Return [X, Y] of the center of cell containing provided text 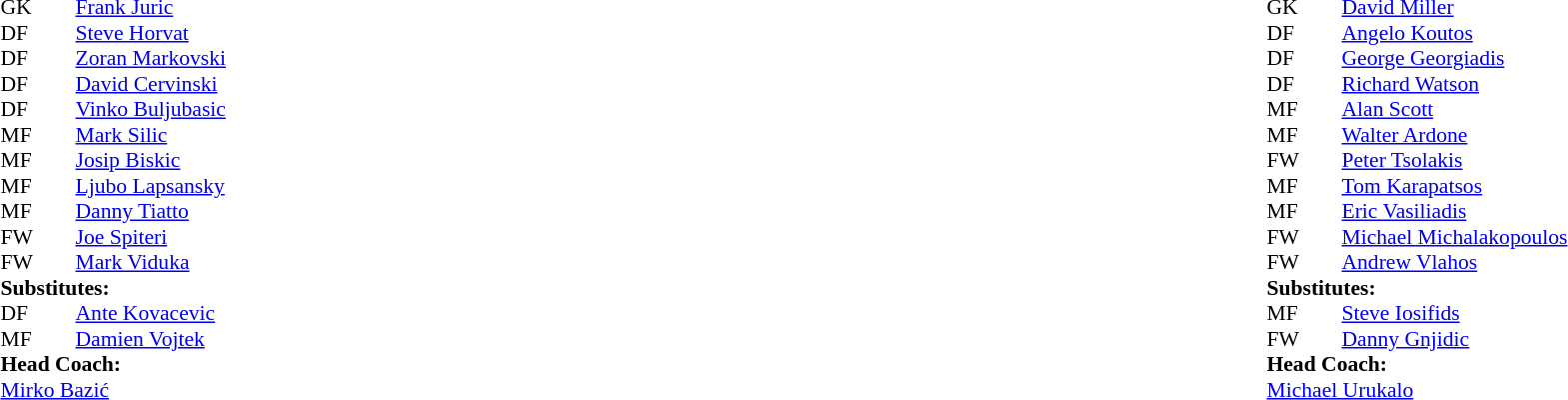
Michael Michalakopoulos [1454, 237]
Walter Ardone [1454, 135]
Tom Karapatsos [1454, 186]
George Georgiadis [1454, 59]
Ljubo Lapsansky [151, 186]
Josip Biskic [151, 161]
Andrew Vlahos [1454, 263]
Mark Viduka [151, 263]
Ante Kovacevic [151, 313]
Eric Vasiliadis [1454, 211]
Vinko Buljubasic [151, 109]
Richard Watson [1454, 84]
Peter Tsolakis [1454, 161]
Angelo Koutos [1454, 33]
David Cervinski [151, 84]
Alan Scott [1454, 109]
Zoran Markovski [151, 59]
Danny Tiatto [151, 211]
Joe Spiteri [151, 237]
Mark Silic [151, 135]
Damien Vojtek [151, 339]
Steve Iosifids [1454, 313]
Danny Gnjidic [1454, 339]
Steve Horvat [151, 33]
